Scan for the cell matching the given text and deliver its [X, Y] coordinate at center. 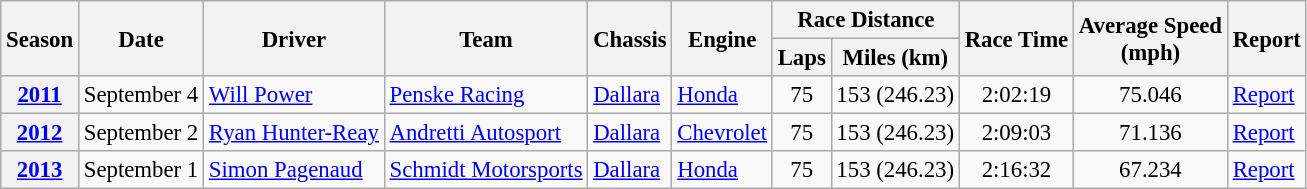
Laps [802, 58]
Driver [294, 38]
Date [140, 38]
Chassis [630, 38]
2:16:32 [1016, 170]
67.234 [1151, 170]
Engine [722, 38]
2011 [40, 95]
Season [40, 38]
2:09:03 [1016, 133]
2012 [40, 133]
2013 [40, 170]
September 4 [140, 95]
September 2 [140, 133]
Penske Racing [486, 95]
75.046 [1151, 95]
Schmidt Motorsports [486, 170]
Andretti Autosport [486, 133]
71.136 [1151, 133]
Simon Pagenaud [294, 170]
Race Distance [866, 20]
September 1 [140, 170]
Ryan Hunter-Reay [294, 133]
Average Speed(mph) [1151, 38]
2:02:19 [1016, 95]
Team [486, 38]
Will Power [294, 95]
Chevrolet [722, 133]
Race Time [1016, 38]
Miles (km) [895, 58]
